Locate the cell with the specified text and output its (X, Y) center coordinate. 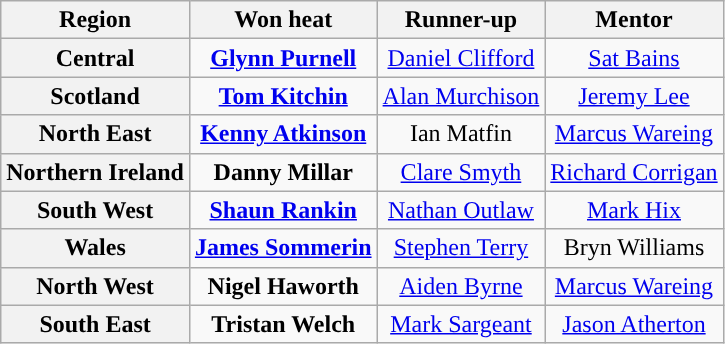
Stephen Terry (461, 248)
Nathan Outlaw (461, 210)
Ian Matfin (461, 134)
Shaun Rankin (283, 210)
Danny Millar (283, 172)
Jeremy Lee (634, 96)
Alan Murchison (461, 96)
Kenny Atkinson (283, 134)
Richard Corrigan (634, 172)
Region (96, 20)
Mark Sargeant (461, 324)
Mentor (634, 20)
Scotland (96, 96)
Sat Bains (634, 58)
Central (96, 58)
South West (96, 210)
Aiden Byrne (461, 286)
Won heat (283, 20)
Daniel Clifford (461, 58)
Wales (96, 248)
Tom Kitchin (283, 96)
Bryn Williams (634, 248)
North East (96, 134)
Glynn Purnell (283, 58)
North West (96, 286)
Mark Hix (634, 210)
Tristan Welch (283, 324)
Northern Ireland (96, 172)
Jason Atherton (634, 324)
Runner-up (461, 20)
Nigel Haworth (283, 286)
South East (96, 324)
James Sommerin (283, 248)
Clare Smyth (461, 172)
